From the cell containing the given text, extract its center point as [x, y] coordinate. 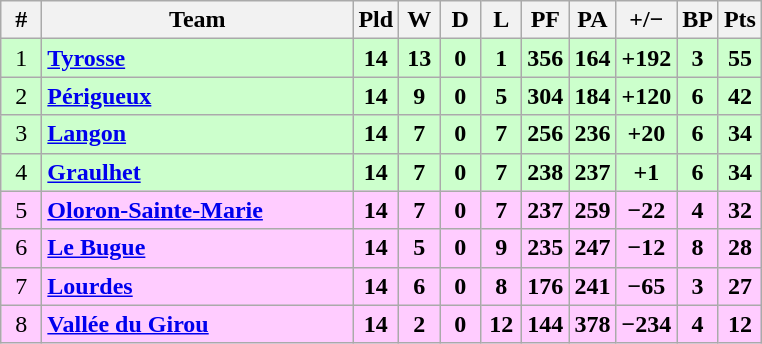
55 [740, 58]
32 [740, 210]
−12 [646, 248]
164 [592, 58]
Le Bugue [198, 248]
356 [546, 58]
256 [546, 134]
PF [546, 20]
238 [546, 172]
241 [592, 286]
378 [592, 324]
Oloron-Sainte-Marie [198, 210]
Tyrosse [198, 58]
+/− [646, 20]
Vallée du Girou [198, 324]
−234 [646, 324]
Langon [198, 134]
−65 [646, 286]
13 [420, 58]
Pld [376, 20]
184 [592, 96]
176 [546, 286]
Graulhet [198, 172]
235 [546, 248]
28 [740, 248]
42 [740, 96]
D [460, 20]
+1 [646, 172]
27 [740, 286]
+120 [646, 96]
Team [198, 20]
# [22, 20]
304 [546, 96]
Lourdes [198, 286]
Pts [740, 20]
259 [592, 210]
−22 [646, 210]
+192 [646, 58]
Périgueux [198, 96]
236 [592, 134]
144 [546, 324]
W [420, 20]
247 [592, 248]
PA [592, 20]
L [502, 20]
BP [698, 20]
+20 [646, 134]
